Identify which cell holds the provided text, then report its [X, Y] central coordinate. 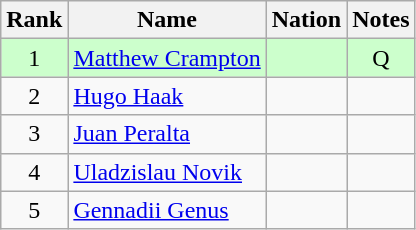
3 [34, 134]
Gennadii Genus [167, 210]
Hugo Haak [167, 96]
Rank [34, 20]
1 [34, 58]
Notes [381, 20]
Matthew Crampton [167, 58]
5 [34, 210]
Q [381, 58]
4 [34, 172]
Juan Peralta [167, 134]
Name [167, 20]
2 [34, 96]
Nation [306, 20]
Uladzislau Novik [167, 172]
